Return the [x, y] coordinate for the center point of the cell that contains the specified text.  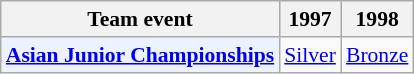
Team event [140, 19]
1998 [377, 19]
Silver [310, 55]
1997 [310, 19]
Bronze [377, 55]
Asian Junior Championships [140, 55]
